Output the (x, y) coordinate of the center of the cell containing the given text.  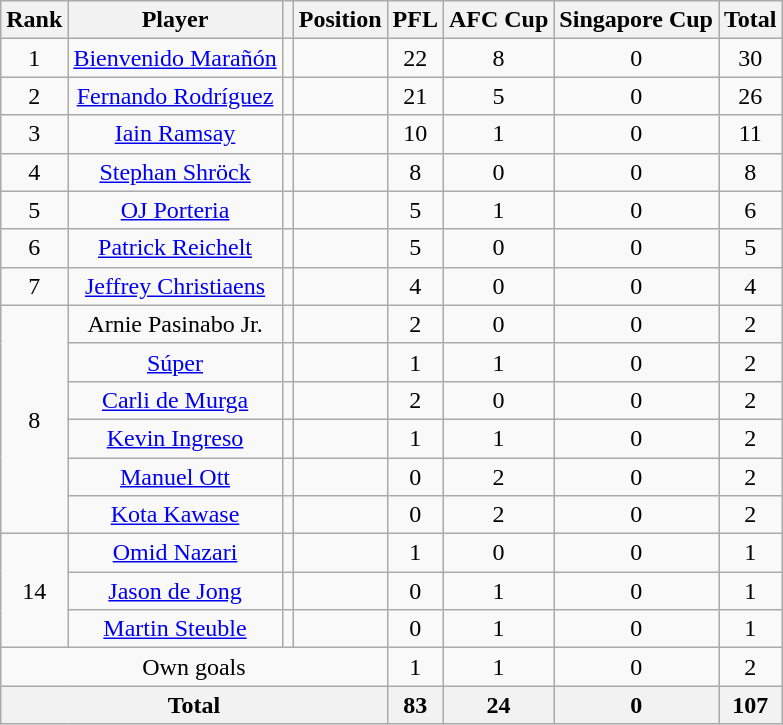
Fernando Rodríguez (175, 96)
Position (340, 20)
7 (34, 286)
10 (415, 134)
26 (750, 96)
Patrick Reichelt (175, 248)
21 (415, 96)
Iain Ramsay (175, 134)
Martin Steuble (175, 629)
Jason de Jong (175, 591)
Own goals (194, 667)
Stephan Shröck (175, 172)
Jeffrey Christiaens (175, 286)
Omid Nazari (175, 553)
Singapore Cup (636, 20)
Player (175, 20)
Carli de Murga (175, 400)
Kevin Ingreso (175, 438)
83 (415, 705)
14 (34, 591)
11 (750, 134)
Manuel Ott (175, 477)
Arnie Pasinabo Jr. (175, 324)
24 (498, 705)
30 (750, 58)
Rank (34, 20)
22 (415, 58)
107 (750, 705)
OJ Porteria (175, 210)
3 (34, 134)
PFL (415, 20)
Kota Kawase (175, 515)
Bienvenido Marañón (175, 58)
Súper (175, 362)
AFC Cup (498, 20)
